Determine the (X, Y) coordinate at the center of the cell enclosing the given text.  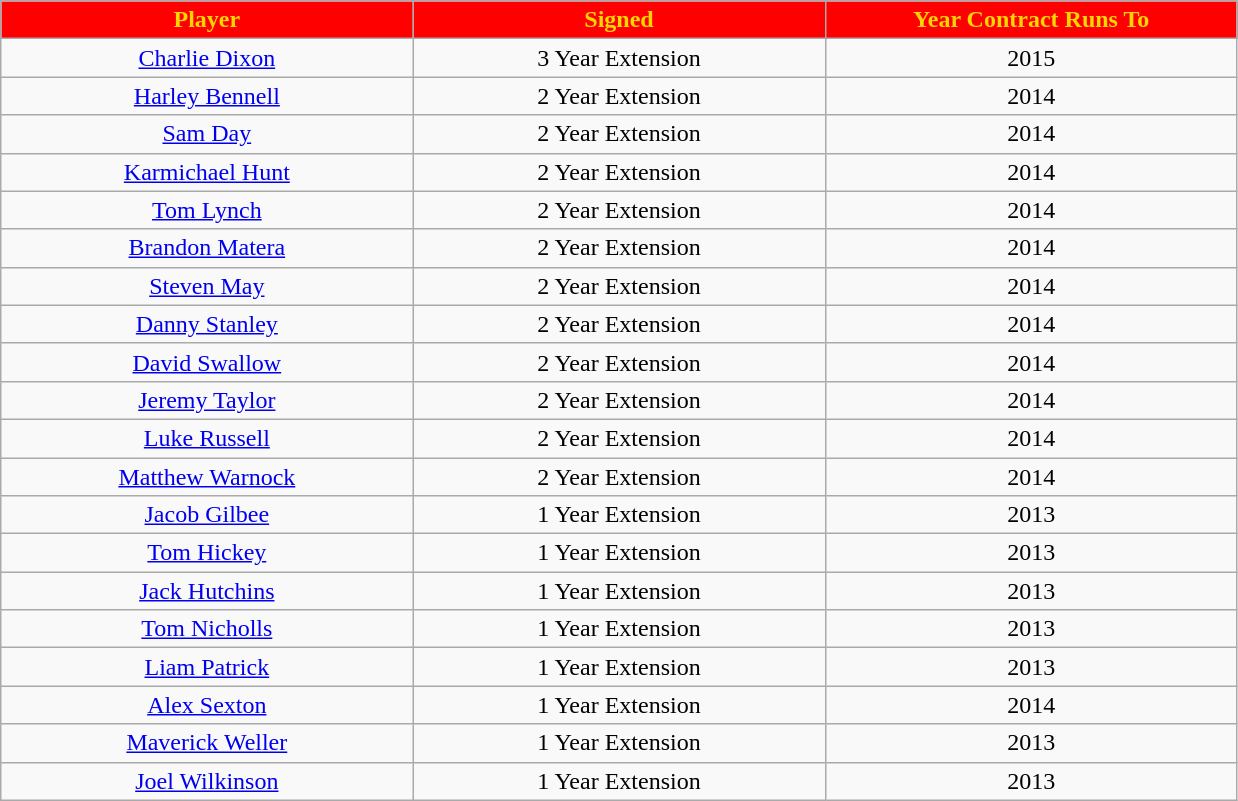
Tom Hickey (207, 553)
Matthew Warnock (207, 477)
Jack Hutchins (207, 591)
Jeremy Taylor (207, 400)
2015 (1031, 58)
David Swallow (207, 362)
Danny Stanley (207, 324)
3 Year Extension (619, 58)
Karmichael Hunt (207, 172)
Liam Patrick (207, 667)
Alex Sexton (207, 705)
Jacob Gilbee (207, 515)
Charlie Dixon (207, 58)
Sam Day (207, 134)
Year Contract Runs To (1031, 20)
Player (207, 20)
Joel Wilkinson (207, 781)
Tom Lynch (207, 210)
Brandon Matera (207, 248)
Tom Nicholls (207, 629)
Steven May (207, 286)
Luke Russell (207, 438)
Maverick Weller (207, 743)
Signed (619, 20)
Harley Bennell (207, 96)
